Output the [x, y] coordinate of the center of the cell containing the given text.  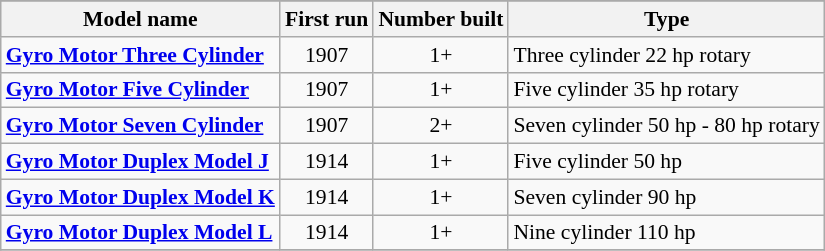
2+ [440, 126]
Seven cylinder 50 hp - 80 hp rotary [666, 126]
Seven cylinder 90 hp [666, 197]
Number built [440, 19]
Gyro Motor Three Cylinder [140, 55]
Gyro Motor Duplex Model L [140, 233]
First run [326, 19]
Gyro Motor Seven Cylinder [140, 126]
Model name [140, 19]
Gyro Motor Duplex Model J [140, 162]
Gyro Motor Duplex Model K [140, 197]
Three cylinder 22 hp rotary [666, 55]
Five cylinder 50 hp [666, 162]
Five cylinder 35 hp rotary [666, 90]
Nine cylinder 110 hp [666, 233]
Type [666, 19]
Gyro Motor Five Cylinder [140, 90]
